Search for the cell housing the specified text and yield its (x, y) center coordinate. 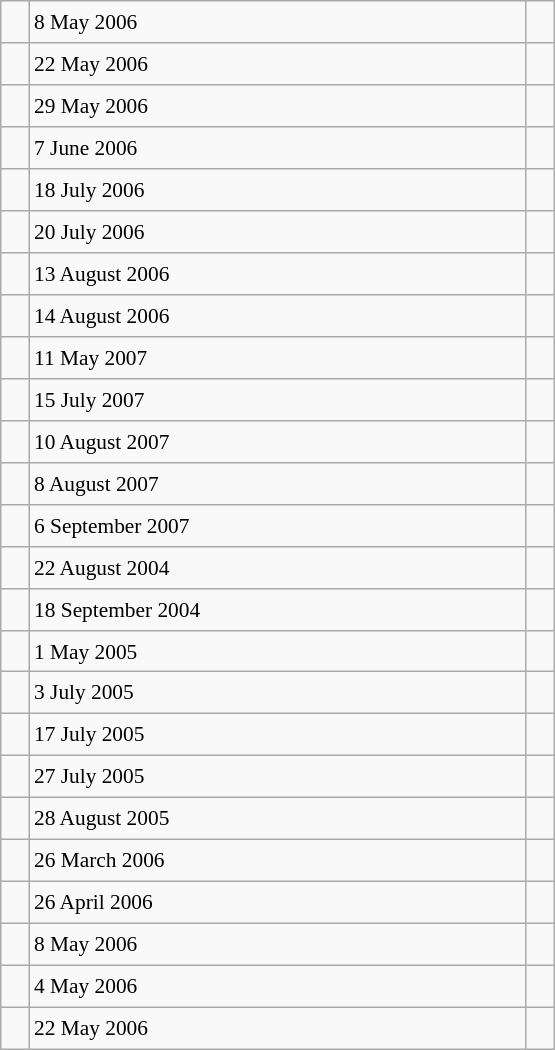
6 September 2007 (278, 525)
10 August 2007 (278, 441)
27 July 2005 (278, 777)
29 May 2006 (278, 106)
20 July 2006 (278, 232)
22 August 2004 (278, 567)
18 July 2006 (278, 190)
3 July 2005 (278, 693)
26 March 2006 (278, 861)
17 July 2005 (278, 735)
4 May 2006 (278, 986)
26 April 2006 (278, 903)
1 May 2005 (278, 651)
7 June 2006 (278, 148)
13 August 2006 (278, 274)
15 July 2007 (278, 399)
28 August 2005 (278, 819)
11 May 2007 (278, 358)
14 August 2006 (278, 316)
18 September 2004 (278, 609)
8 August 2007 (278, 483)
